Search for the cell housing the specified text and yield its (x, y) center coordinate. 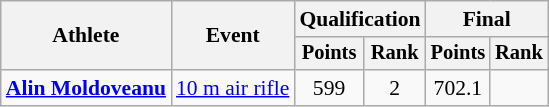
Athlete (86, 36)
Alin Moldoveanu (86, 88)
2 (395, 88)
10 m air rifle (232, 88)
Final (487, 19)
599 (328, 88)
Event (232, 36)
702.1 (458, 88)
Qualification (360, 19)
